Scan for the cell matching the given text and deliver its (X, Y) coordinate at center. 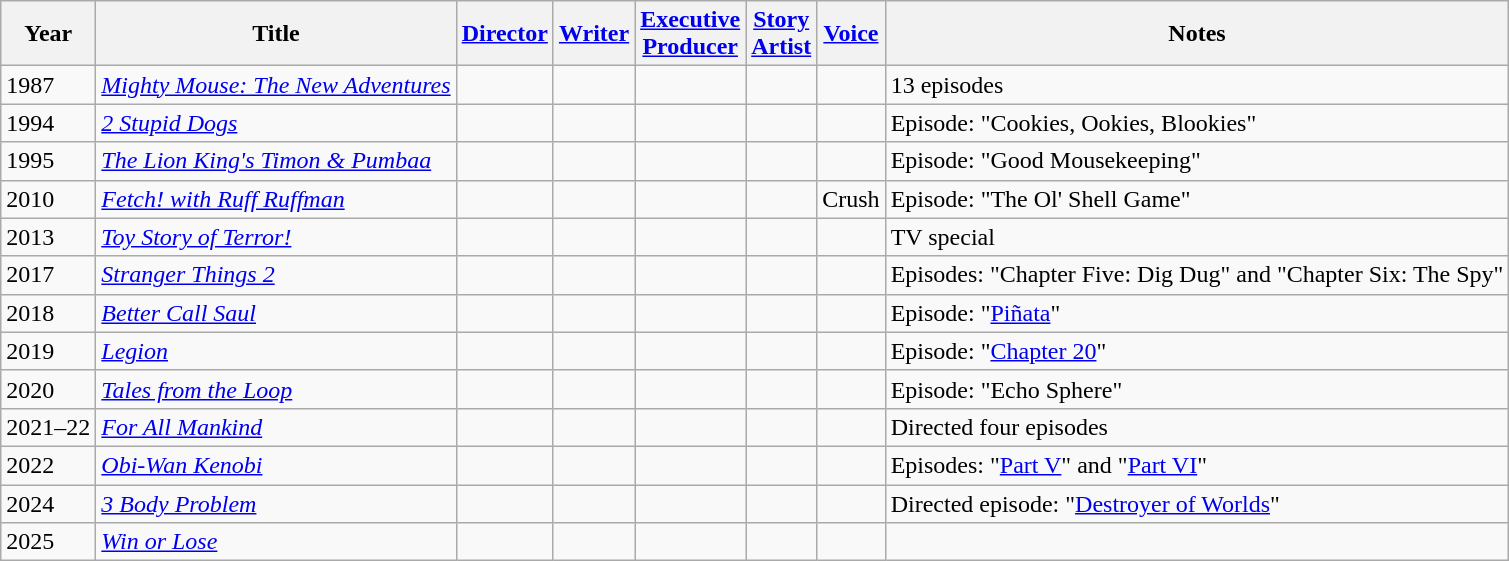
2021–22 (48, 427)
Director (504, 34)
Crush (851, 199)
Episode: "Good Mousekeeping" (1197, 161)
Fetch! with Ruff Ruffman (276, 199)
Episode: "Echo Sphere" (1197, 389)
Episode: "Piñata" (1197, 313)
2020 (48, 389)
Episodes: "Part V" and "Part VI" (1197, 465)
Mighty Mouse: The New Adventures (276, 85)
13 episodes (1197, 85)
Tales from the Loop (276, 389)
Stranger Things 2 (276, 275)
Year (48, 34)
1995 (48, 161)
StoryArtist (782, 34)
Better Call Saul (276, 313)
ExecutiveProducer (690, 34)
2019 (48, 351)
Episodes: "Chapter Five: Dig Dug" and "Chapter Six: The Spy" (1197, 275)
Directed four episodes (1197, 427)
2024 (48, 503)
Voice (851, 34)
Writer (594, 34)
Win or Lose (276, 542)
Episode: "Cookies, Ookies, Blookies" (1197, 123)
2 Stupid Dogs (276, 123)
TV special (1197, 237)
Legion (276, 351)
2018 (48, 313)
Notes (1197, 34)
For All Mankind (276, 427)
Obi-Wan Kenobi (276, 465)
Title (276, 34)
2025 (48, 542)
The Lion King's Timon & Pumbaa (276, 161)
2013 (48, 237)
Episode: "The Ol' Shell Game" (1197, 199)
Directed episode: "Destroyer of Worlds" (1197, 503)
1994 (48, 123)
Toy Story of Terror! (276, 237)
2010 (48, 199)
3 Body Problem (276, 503)
1987 (48, 85)
Episode: "Chapter 20" (1197, 351)
2017 (48, 275)
2022 (48, 465)
